Scan for the cell matching the given text and deliver its (x, y) coordinate at center. 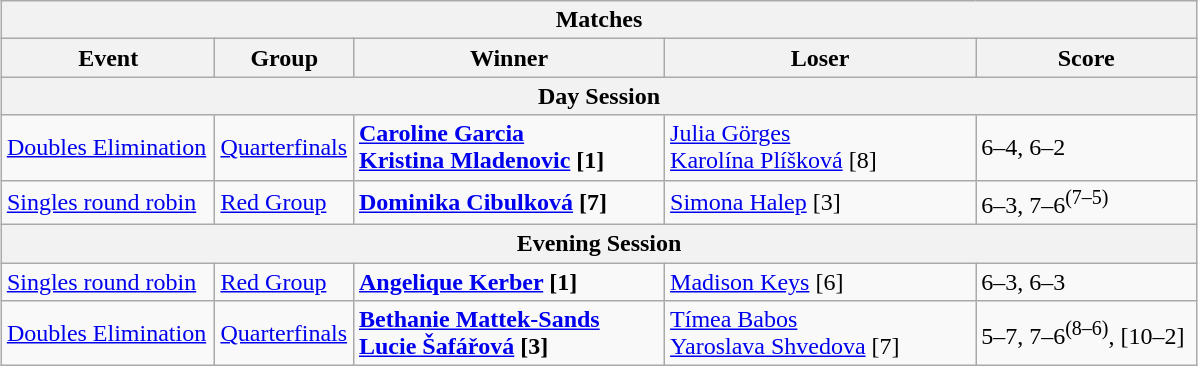
Angelique Kerber [1] (508, 282)
Madison Keys [6] (820, 282)
Winner (508, 58)
6–3, 6–3 (1086, 282)
Tímea Babos Yaroslava Shvedova [7] (820, 334)
Dominika Cibulková [7] (508, 202)
Julia Görges Karolína Plíšková [8] (820, 148)
Matches (598, 20)
Evening Session (598, 244)
6–4, 6–2 (1086, 148)
Caroline Garcia Kristina Mladenovic [1] (508, 148)
Group (284, 58)
Event (108, 58)
Day Session (598, 96)
5–7, 7–6(8–6), [10–2] (1086, 334)
Simona Halep [3] (820, 202)
Bethanie Mattek-Sands Lucie Šafářová [3] (508, 334)
6–3, 7–6(7–5) (1086, 202)
Loser (820, 58)
Score (1086, 58)
